Identify which cell holds the provided text, then report its (X, Y) central coordinate. 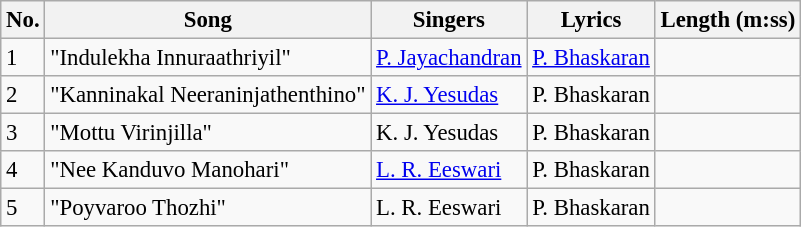
1 (23, 58)
P. Jayachandran (449, 58)
Song (208, 20)
"Mottu Virinjilla" (208, 133)
3 (23, 133)
5 (23, 208)
"Nee Kanduvo Manohari" (208, 170)
Length (m:ss) (728, 20)
4 (23, 170)
Lyrics (591, 20)
2 (23, 95)
"Kanninakal Neeraninjathenthino" (208, 95)
"Indulekha Innuraathriyil" (208, 58)
No. (23, 20)
"Poyvaroo Thozhi" (208, 208)
Singers (449, 20)
